Return the (X, Y) coordinate for the center point of the cell that contains the specified text.  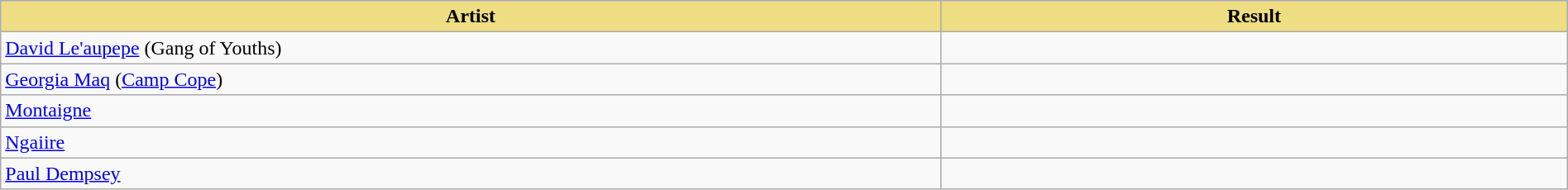
Montaigne (471, 111)
Georgia Maq (Camp Cope) (471, 79)
Result (1254, 17)
Paul Dempsey (471, 173)
Ngaiire (471, 142)
Artist (471, 17)
David Le'aupepe (Gang of Youths) (471, 48)
